Output the (x, y) coordinate of the center of the cell containing the given text.  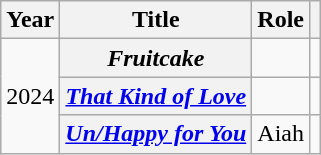
Title (156, 20)
Un/Happy for You (156, 134)
That Kind of Love (156, 96)
Role (281, 20)
Year (30, 20)
2024 (30, 96)
Aiah (281, 134)
Fruitcake (156, 58)
